Return the (X, Y) coordinate for the center point of the cell that contains the specified text.  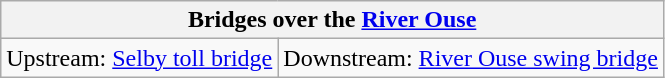
Bridges over the River Ouse (332, 20)
Downstream: River Ouse swing bridge (471, 58)
Upstream: Selby toll bridge (140, 58)
